Scan for the cell matching the given text and deliver its (x, y) coordinate at center. 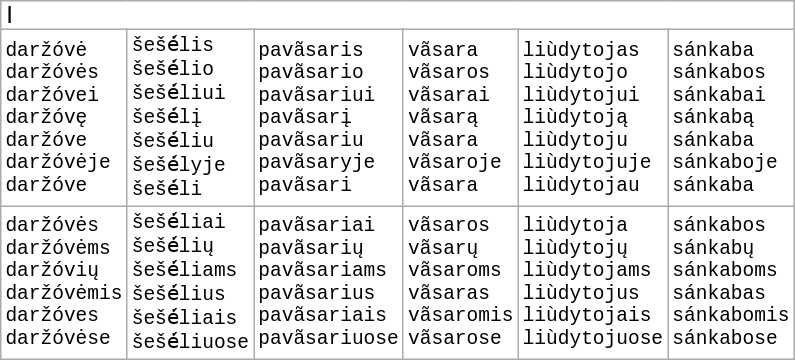
liùdytojasliùdytojoliùdytojuiliùdytojąliùdytojuliùdytojujeliùdytojau (593, 118)
I (398, 15)
daržóvėsdaržóvėmsdaržóviųdaržóvėmisdaržóvesdaržóvėse (64, 282)
vãsaravãsarosvãsaraivãsarąvãsaravãsarojevãsara (460, 118)
pavãsariaipavãsariųpavãsariamspavãsariuspavãsariaispavãsariuose (329, 282)
sánkabossánkabųsánkabomssánkabassánkabomissánkabose (731, 282)
pavãsarispavãsariopavãsariuipavãsarįpavãsariupavãsaryjepavãsari (329, 118)
liùdytojaliùdytojųliùdytojamsliùdytojusliùdytojaisliùdytojuose (593, 282)
šešė́lisšešė́liošešė́liuišešė́lįšešė́liušešė́lyješešė́li (190, 118)
daržóvėdaržóvėsdaržóveidaržóvędaržóvedaržóvėjedaržóve (64, 118)
šešė́liaišešė́liųšešė́liamsšešė́liusšešė́liaisšešė́liuose (190, 282)
sánkabasánkabossánkabaisánkabąsánkabasánkabojesánkaba (731, 118)
vãsarosvãsarųvãsaromsvãsarasvãsaromisvãsarose (460, 282)
